Identify which cell holds the provided text, then report its [x, y] central coordinate. 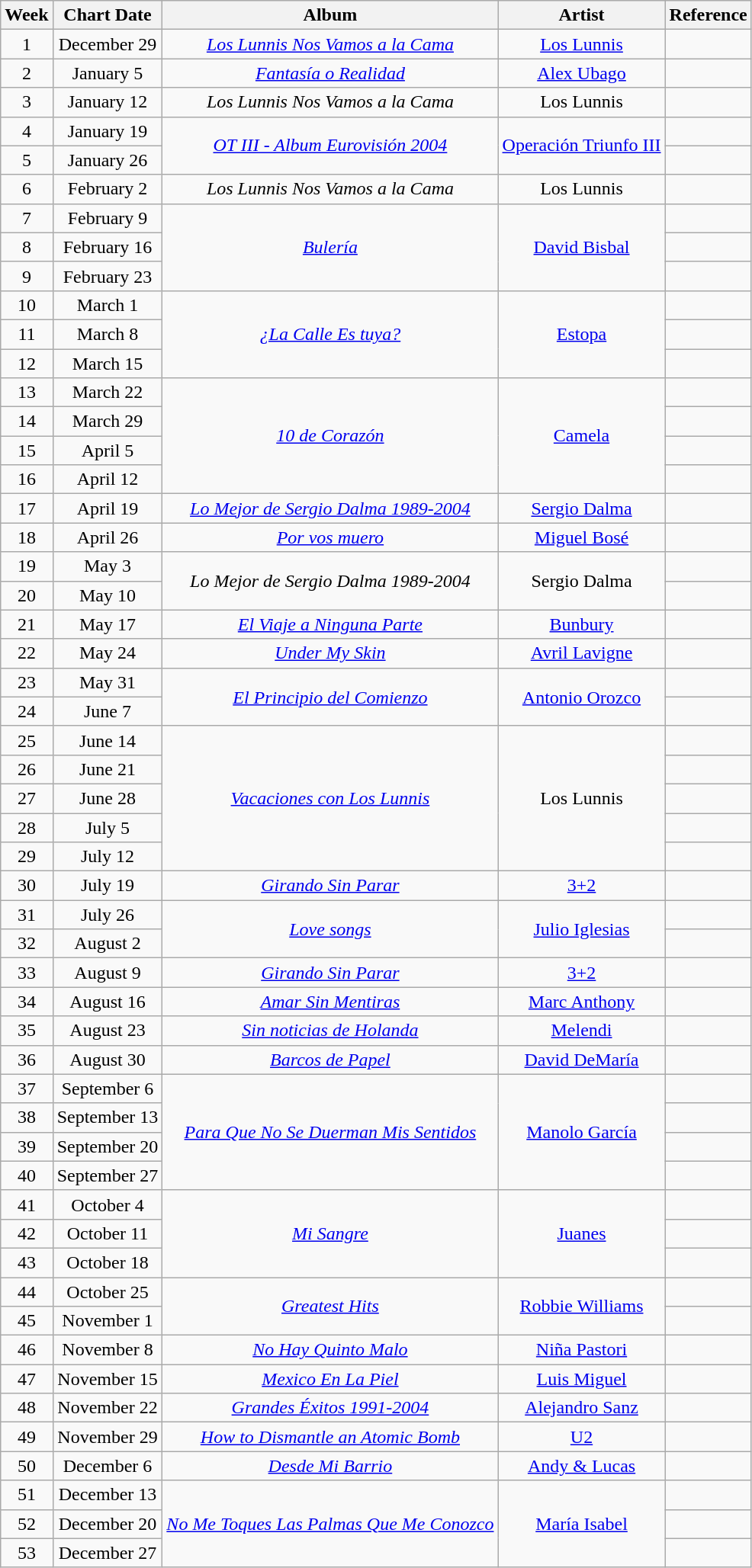
30 [27, 886]
April 5 [108, 451]
El Principio del Comienzo [330, 697]
Marc Anthony [581, 1002]
July 19 [108, 886]
October 18 [108, 1262]
September 20 [108, 1146]
47 [27, 1379]
March 1 [108, 305]
March 15 [108, 364]
9 [27, 276]
Under My Skin [330, 653]
33 [27, 973]
December 6 [108, 1466]
March 8 [108, 334]
Barcos de Papel [330, 1060]
13 [27, 393]
42 [27, 1233]
June 14 [108, 740]
8 [27, 247]
Love songs [330, 929]
January 26 [108, 160]
36 [27, 1060]
Album [330, 15]
March 22 [108, 393]
May 24 [108, 653]
May 3 [108, 566]
6 [27, 189]
Reference [708, 15]
November 8 [108, 1350]
Bunbury [581, 624]
Fantasía o Realidad [330, 73]
October 25 [108, 1292]
August 9 [108, 973]
September 6 [108, 1089]
27 [27, 798]
38 [27, 1117]
Desde Mi Barrio [330, 1466]
31 [27, 915]
10 [27, 305]
Alejandro Sanz [581, 1408]
Grandes Éxitos 1991-2004 [330, 1408]
Estopa [581, 334]
October 11 [108, 1233]
26 [27, 769]
November 15 [108, 1379]
Operación Triunfo III [581, 146]
Artist [581, 15]
February 2 [108, 189]
43 [27, 1262]
Melendi [581, 1031]
May 31 [108, 682]
Week [27, 15]
How to Dismantle an Atomic Bomb [330, 1437]
January 12 [108, 102]
Greatest Hits [330, 1307]
Camela [581, 436]
12 [27, 364]
April 19 [108, 508]
¿La Calle Es tuya? [330, 334]
October 4 [108, 1204]
No Me Toques Las Palmas Que Me Conozco [330, 1524]
52 [27, 1524]
November 22 [108, 1408]
June 21 [108, 769]
24 [27, 711]
53 [27, 1553]
35 [27, 1031]
August 30 [108, 1060]
49 [27, 1437]
5 [27, 160]
23 [27, 682]
December 29 [108, 44]
46 [27, 1350]
Vacaciones con Los Lunnis [330, 798]
Por vos muero [330, 537]
50 [27, 1466]
February 23 [108, 276]
51 [27, 1495]
2 [27, 73]
OT III - Album Eurovisión 2004 [330, 146]
22 [27, 653]
44 [27, 1292]
Niña Pastori [581, 1350]
25 [27, 740]
June 28 [108, 798]
July 5 [108, 827]
18 [27, 537]
15 [27, 451]
Mexico En La Piel [330, 1379]
December 27 [108, 1553]
July 12 [108, 857]
Avril Lavigne [581, 653]
September 13 [108, 1117]
April 26 [108, 537]
May 17 [108, 624]
4 [27, 131]
January 5 [108, 73]
U2 [581, 1437]
Manolo García [581, 1132]
32 [27, 944]
February 9 [108, 218]
April 12 [108, 479]
37 [27, 1089]
28 [27, 827]
14 [27, 422]
11 [27, 334]
November 29 [108, 1437]
David Bisbal [581, 247]
August 16 [108, 1002]
48 [27, 1408]
No Hay Quinto Malo [330, 1350]
29 [27, 857]
Alex Ubago [581, 73]
Mi Sangre [330, 1233]
November 1 [108, 1321]
21 [27, 624]
May 10 [108, 595]
Antonio Orozco [581, 697]
July 26 [108, 915]
16 [27, 479]
August 23 [108, 1031]
45 [27, 1321]
Julio Iglesias [581, 929]
19 [27, 566]
Andy & Lucas [581, 1466]
1 [27, 44]
Sin noticias de Holanda [330, 1031]
February 16 [108, 247]
Para Que No Se Duerman Mis Sentidos [330, 1132]
Chart Date [108, 15]
41 [27, 1204]
Luis Miguel [581, 1379]
7 [27, 218]
December 13 [108, 1495]
Robbie Williams [581, 1307]
10 de Corazón [330, 436]
20 [27, 595]
17 [27, 508]
December 20 [108, 1524]
39 [27, 1146]
El Viaje a Ninguna Parte [330, 624]
Miguel Bosé [581, 537]
June 7 [108, 711]
September 27 [108, 1175]
David DeMaría [581, 1060]
Amar Sin Mentiras [330, 1002]
40 [27, 1175]
34 [27, 1002]
Bulería [330, 247]
January 19 [108, 131]
Juanes [581, 1233]
3 [27, 102]
March 29 [108, 422]
August 2 [108, 944]
María Isabel [581, 1524]
